Search for the cell housing the specified text and yield its [X, Y] center coordinate. 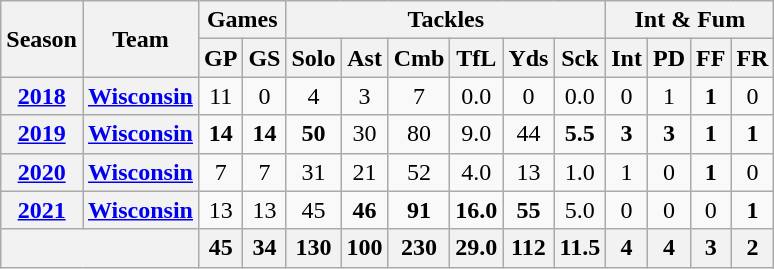
4.0 [476, 172]
GS [264, 58]
11.5 [580, 248]
130 [314, 248]
2021 [42, 210]
9.0 [476, 134]
Sck [580, 58]
16.0 [476, 210]
2 [752, 248]
Cmb [419, 58]
44 [528, 134]
Yds [528, 58]
Team [140, 39]
55 [528, 210]
50 [314, 134]
30 [364, 134]
2018 [42, 96]
29.0 [476, 248]
34 [264, 248]
Ast [364, 58]
Season [42, 39]
2020 [42, 172]
2019 [42, 134]
Solo [314, 58]
Int & Fum [690, 20]
FR [752, 58]
80 [419, 134]
52 [419, 172]
Games [242, 20]
5.0 [580, 210]
Int [627, 58]
1.0 [580, 172]
21 [364, 172]
5.5 [580, 134]
91 [419, 210]
11 [220, 96]
230 [419, 248]
FF [711, 58]
Tackles [446, 20]
46 [364, 210]
GP [220, 58]
31 [314, 172]
PD [668, 58]
TfL [476, 58]
112 [528, 248]
100 [364, 248]
